Identify which cell holds the provided text, then report its (X, Y) central coordinate. 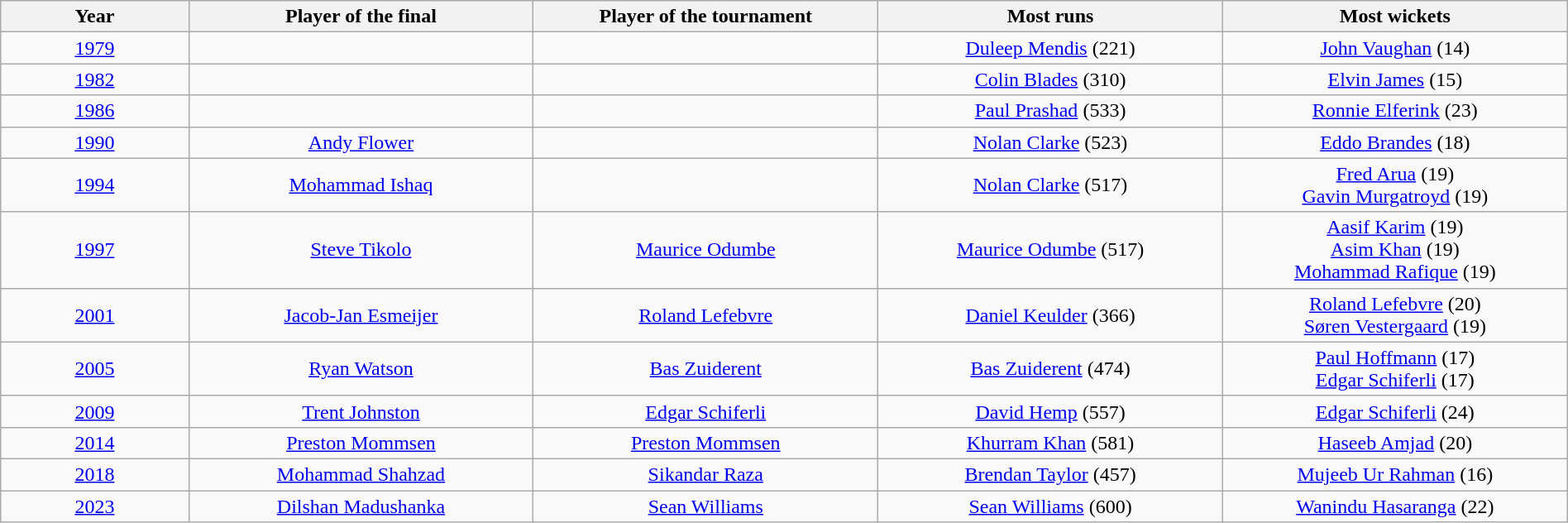
Wanindu Hasaranga (22) (1394, 506)
John Vaughan (14) (1394, 48)
2009 (94, 411)
Sean Williams (600) (1050, 506)
1997 (94, 250)
Player of the final (361, 17)
Year (94, 17)
Roland Lefebvre (706, 314)
2005 (94, 369)
2023 (94, 506)
Roland Lefebvre (20) Søren Vestergaard (19) (1394, 314)
Trent Johnston (361, 411)
Paul Prashad (533) (1050, 111)
2014 (94, 443)
Haseeb Amjad (20) (1394, 443)
Mohammad Ishaq (361, 185)
Brendan Taylor (457) (1050, 474)
Aasif Karim (19) Asim Khan (19) Mohammad Rafique (19) (1394, 250)
Most runs (1050, 17)
Mujeeb Ur Rahman (16) (1394, 474)
Dilshan Madushanka (361, 506)
Nolan Clarke (517) (1050, 185)
Daniel Keulder (366) (1050, 314)
Mohammad Shahzad (361, 474)
Player of the tournament (706, 17)
Duleep Mendis (221) (1050, 48)
1986 (94, 111)
2018 (94, 474)
Sikandar Raza (706, 474)
2001 (94, 314)
Fred Arua (19) Gavin Murgatroyd (19) (1394, 185)
Jacob-Jan Esmeijer (361, 314)
Paul Hoffmann (17) Edgar Schiferli (17) (1394, 369)
1990 (94, 142)
Edgar Schiferli (706, 411)
Eddo Brandes (18) (1394, 142)
Ronnie Elferink (23) (1394, 111)
Colin Blades (310) (1050, 79)
1994 (94, 185)
Steve Tikolo (361, 250)
Bas Zuiderent (706, 369)
Nolan Clarke (523) (1050, 142)
1979 (94, 48)
Edgar Schiferli (24) (1394, 411)
Maurice Odumbe (706, 250)
Ryan Watson (361, 369)
Maurice Odumbe (517) (1050, 250)
Most wickets (1394, 17)
1982 (94, 79)
Andy Flower (361, 142)
Bas Zuiderent (474) (1050, 369)
Sean Williams (706, 506)
Elvin James (15) (1394, 79)
David Hemp (557) (1050, 411)
Khurram Khan (581) (1050, 443)
